Provide the [X, Y] coordinate of the cell's center where the given text is located.  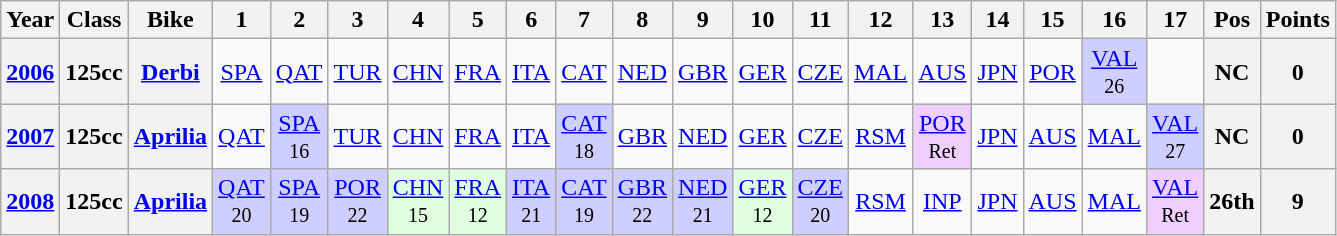
SPA [242, 72]
Pos [1232, 20]
POR [1052, 72]
PORRet [942, 136]
5 [478, 20]
Year [30, 20]
2 [299, 20]
10 [762, 20]
16 [1114, 20]
INP [942, 202]
1 [242, 20]
Class [94, 20]
Points [1298, 20]
11 [820, 20]
6 [532, 20]
SPA16 [299, 136]
Derbi [170, 72]
ITA21 [532, 202]
CHN15 [418, 202]
2006 [30, 72]
VAL26 [1114, 72]
NED21 [703, 202]
POR22 [358, 202]
VALRet [1174, 202]
Bike [170, 20]
CAT [584, 72]
CAT18 [584, 136]
CAT19 [584, 202]
CZE20 [820, 202]
FRA12 [478, 202]
GER12 [762, 202]
15 [1052, 20]
7 [584, 20]
8 [642, 20]
SPA19 [299, 202]
12 [880, 20]
2008 [30, 202]
GBR22 [642, 202]
13 [942, 20]
QAT20 [242, 202]
14 [998, 20]
2007 [30, 136]
17 [1174, 20]
4 [418, 20]
26th [1232, 202]
VAL27 [1174, 136]
3 [358, 20]
